Identify which cell holds the provided text, then report its (x, y) central coordinate. 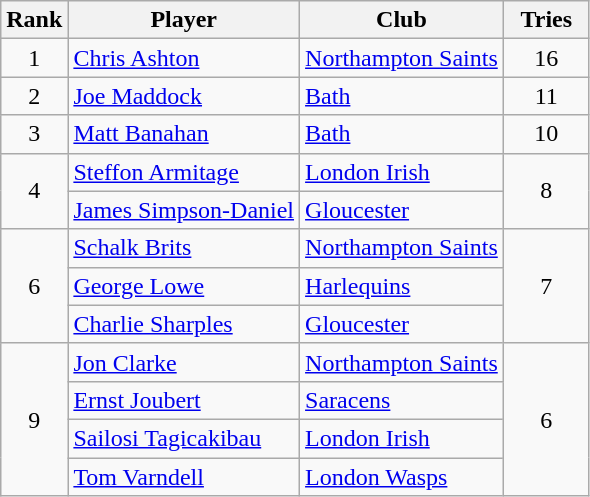
3 (34, 134)
8 (546, 191)
Joe Maddock (184, 96)
2 (34, 96)
James Simpson-Daniel (184, 210)
Tries (546, 20)
Schalk Brits (184, 248)
10 (546, 134)
Rank (34, 20)
Charlie Sharples (184, 324)
4 (34, 191)
Tom Varndell (184, 477)
16 (546, 58)
Jon Clarke (184, 362)
9 (34, 419)
7 (546, 286)
Ernst Joubert (184, 400)
Saracens (402, 400)
1 (34, 58)
Matt Banahan (184, 134)
Player (184, 20)
George Lowe (184, 286)
11 (546, 96)
Steffon Armitage (184, 172)
Chris Ashton (184, 58)
London Wasps (402, 477)
Sailosi Tagicakibau (184, 438)
Club (402, 20)
Harlequins (402, 286)
